Extract the (X, Y) coordinate from the center of the cell holding the provided text.  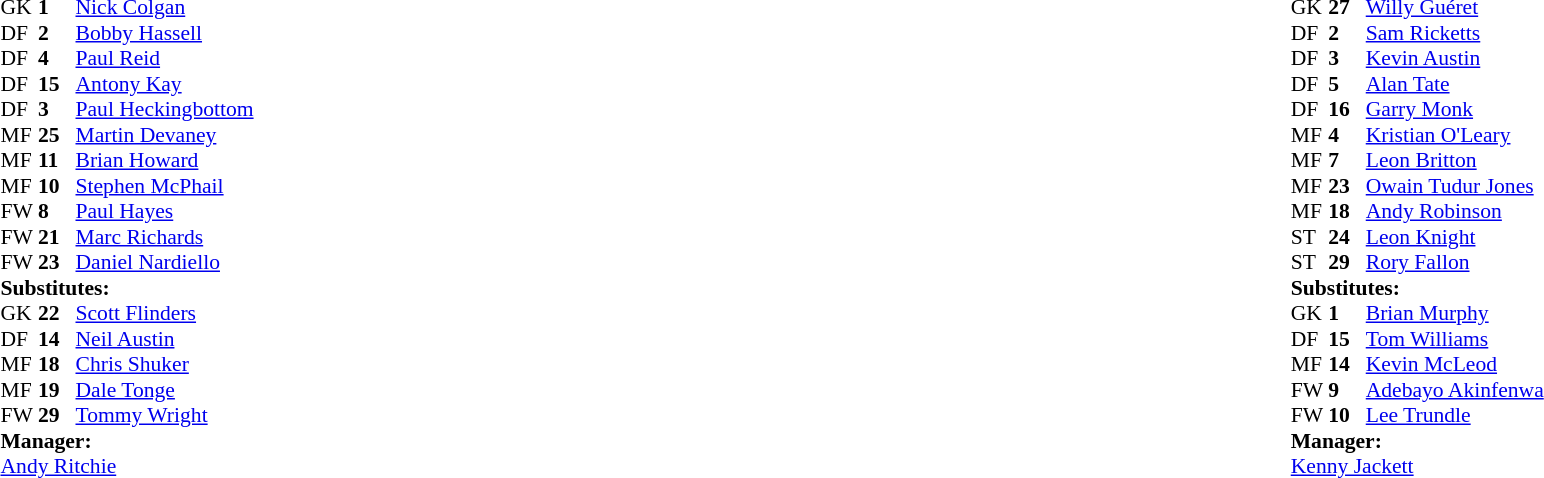
Leon Knight (1455, 237)
Rory Fallon (1455, 263)
Sam Ricketts (1455, 33)
11 (57, 161)
1 (1347, 313)
Owain Tudur Jones (1455, 186)
Antony Kay (165, 84)
16 (1347, 109)
7 (1347, 161)
19 (57, 390)
Lee Trundle (1455, 415)
Paul Hayes (165, 211)
Alan Tate (1455, 84)
Stephen McPhail (165, 186)
Leon Britton (1455, 161)
Brian Murphy (1455, 313)
Tom Williams (1455, 339)
8 (57, 211)
Dale Tonge (165, 390)
Tommy Wright (165, 415)
Paul Reid (165, 59)
21 (57, 237)
22 (57, 313)
Marc Richards (165, 237)
Adebayo Akinfenwa (1455, 390)
25 (57, 135)
9 (1347, 390)
Neil Austin (165, 339)
Garry Monk (1455, 109)
Paul Heckingbottom (165, 109)
Andy Robinson (1455, 211)
Bobby Hassell (165, 33)
24 (1347, 237)
Daniel Nardiello (165, 263)
Martin Devaney (165, 135)
5 (1347, 84)
Kristian O'Leary (1455, 135)
Scott Flinders (165, 313)
Kevin Austin (1455, 59)
Kevin McLeod (1455, 365)
Brian Howard (165, 161)
Chris Shuker (165, 365)
